For the text-containing cell, return its midpoint in (x, y) coordinate format. 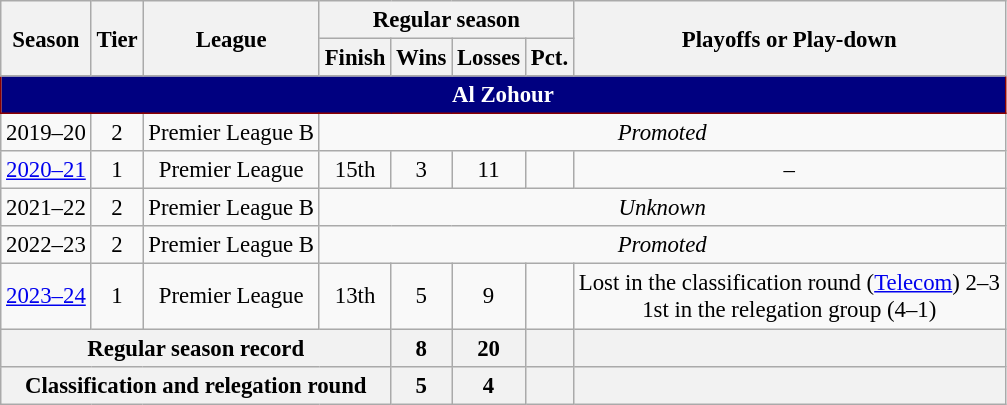
Lost in the classification round (Telecom) 2–31st in the relegation group (4–1) (789, 296)
2019–20 (46, 133)
8 (422, 348)
20 (489, 348)
Classification and relegation round (196, 385)
11 (489, 170)
2022–23 (46, 245)
4 (489, 385)
Season (46, 38)
Regular season (446, 20)
– (789, 170)
Wins (422, 58)
Unknown (662, 208)
2023–24 (46, 296)
League (231, 38)
2020–21 (46, 170)
Regular season record (196, 348)
3 (422, 170)
9 (489, 296)
Losses (489, 58)
15th (354, 170)
Pct. (550, 58)
Al Zohour (503, 95)
Playoffs or Play-down (789, 38)
Tier (117, 38)
Finish (354, 58)
2021–22 (46, 208)
13th (354, 296)
